Find where the given text appears and provide that cell's center as (X, Y) coordinate. 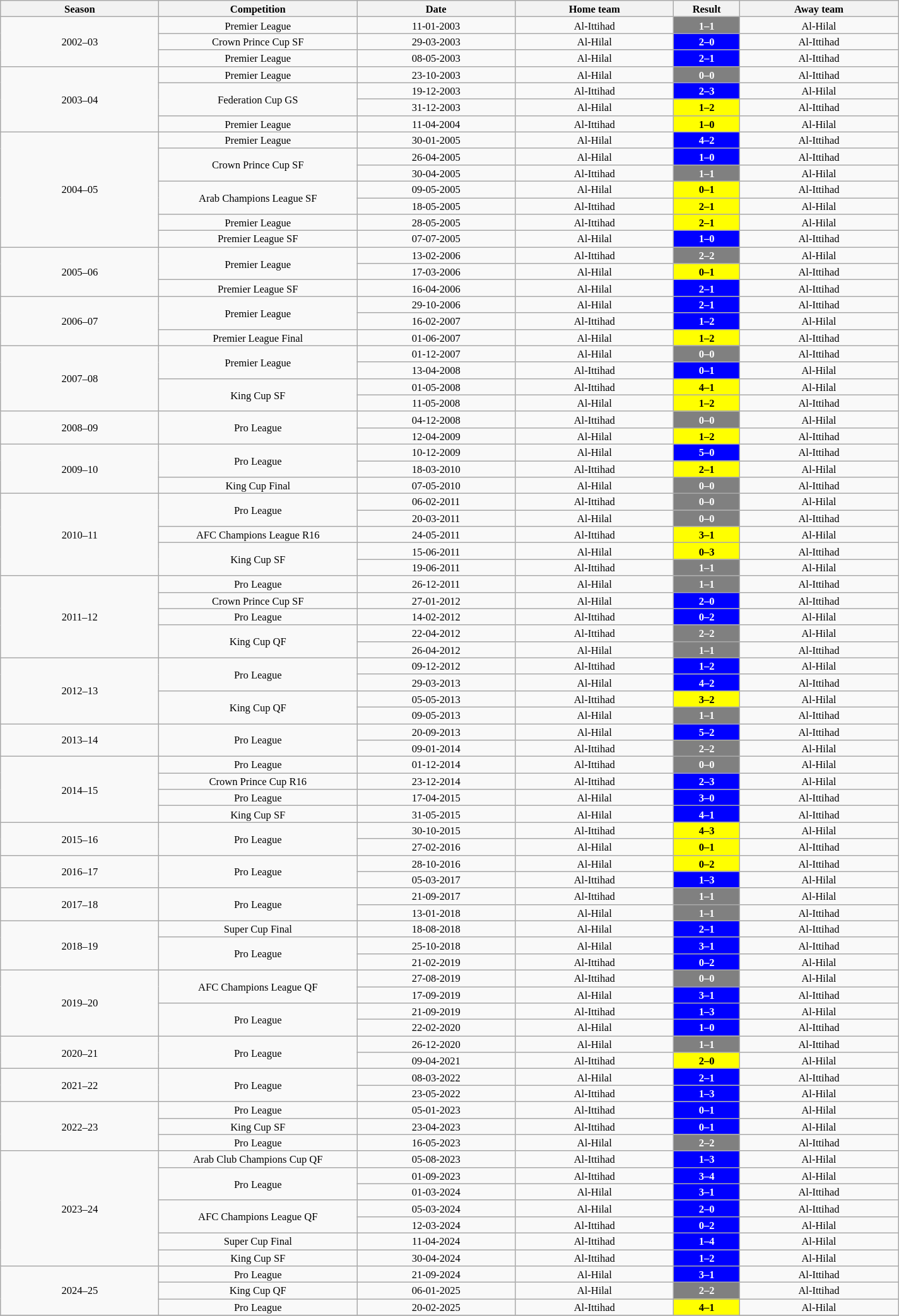
2023–24 (79, 1208)
09-12-2012 (437, 666)
26-12-2020 (437, 1044)
Federation Cup GS (258, 99)
05-01-2023 (437, 1110)
06-02-2011 (437, 502)
22-02-2020 (437, 1028)
07-07-2005 (437, 239)
13-04-2008 (437, 370)
30-04-2024 (437, 1258)
30-04-2005 (437, 173)
2013–14 (79, 740)
11-04-2004 (437, 124)
21-09-2024 (437, 1274)
11-05-2008 (437, 403)
28-05-2005 (437, 223)
2018–19 (79, 945)
2005–06 (79, 272)
King Cup Final (258, 486)
08-03-2022 (437, 1077)
Season (79, 9)
17-09-2019 (437, 994)
16-04-2006 (437, 288)
Away team (819, 9)
20-03-2011 (437, 518)
16-02-2007 (437, 321)
Competition (258, 9)
06-01-2025 (437, 1291)
04-12-2008 (437, 419)
12-03-2024 (437, 1225)
23-10-2003 (437, 74)
01-12-2014 (437, 765)
14-02-2012 (437, 617)
18-08-2018 (437, 929)
2007–08 (79, 378)
28-10-2016 (437, 863)
25-10-2018 (437, 945)
23-12-2014 (437, 781)
18-03-2010 (437, 469)
2010–11 (79, 535)
01-05-2008 (437, 387)
01-12-2007 (437, 354)
2019–20 (79, 1003)
30-10-2015 (437, 830)
10-12-2009 (437, 452)
24-05-2011 (437, 535)
23-04-2023 (437, 1126)
3–4 (707, 1175)
29-03-2013 (437, 682)
17-04-2015 (437, 798)
1–4 (707, 1241)
05-03-2017 (437, 880)
2021–22 (79, 1085)
19-06-2011 (437, 568)
19-12-2003 (437, 91)
2015–16 (79, 839)
16-05-2023 (437, 1143)
2004–05 (79, 189)
2017–18 (79, 904)
09-05-2005 (437, 189)
22-04-2012 (437, 633)
0–3 (707, 551)
29-10-2006 (437, 305)
4–3 (707, 830)
05-08-2023 (437, 1159)
20-02-2025 (437, 1307)
3–0 (707, 798)
11-01-2003 (437, 25)
2020–21 (79, 1052)
2011–12 (79, 617)
26-04-2005 (437, 156)
13-01-2018 (437, 912)
2008–09 (79, 428)
01-06-2007 (437, 337)
5–0 (707, 452)
29-03-2003 (437, 42)
27-02-2016 (437, 847)
05-03-2024 (437, 1208)
12-04-2009 (437, 436)
Date (437, 9)
11-04-2024 (437, 1241)
05-05-2013 (437, 699)
26-04-2012 (437, 649)
2009–10 (79, 469)
07-05-2010 (437, 486)
3–2 (707, 699)
2012–13 (79, 690)
21-09-2017 (437, 896)
09-01-2014 (437, 748)
20-09-2013 (437, 732)
2016–17 (79, 871)
23-05-2022 (437, 1093)
13-02-2006 (437, 255)
18-05-2005 (437, 206)
09-05-2013 (437, 715)
2003–04 (79, 99)
Premier League Final (258, 337)
26-12-2011 (437, 584)
2024–25 (79, 1291)
Arab Club Champions Cup QF (258, 1159)
27-08-2019 (437, 978)
01-09-2023 (437, 1175)
Crown Prince Cup R16 (258, 781)
27-01-2012 (437, 600)
2022–23 (79, 1126)
AFC Champions League R16 (258, 535)
2006–07 (79, 321)
08-05-2003 (437, 58)
30-01-2005 (437, 140)
15-06-2011 (437, 551)
09-04-2021 (437, 1061)
21-09-2019 (437, 1011)
Home team (594, 9)
31-12-2003 (437, 107)
5–2 (707, 732)
2014–15 (79, 789)
01-03-2024 (437, 1192)
2002–03 (79, 42)
21-02-2019 (437, 962)
Result (707, 9)
Arab Champions League SF (258, 197)
17-03-2006 (437, 272)
31-05-2015 (437, 814)
